Search for the cell housing the specified text and yield its [X, Y] center coordinate. 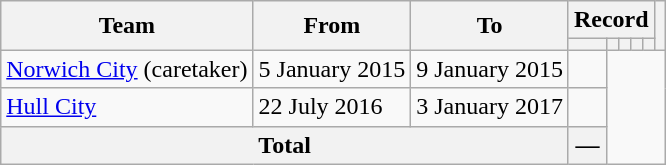
22 July 2016 [332, 107]
To [490, 26]
3 January 2017 [490, 107]
Record [611, 20]
From [332, 26]
Total [285, 145]
Norwich City (caretaker) [127, 69]
9 January 2015 [490, 69]
Team [127, 26]
5 January 2015 [332, 69]
— [587, 145]
Hull City [127, 107]
